Determine the [x, y] coordinate at the center of the cell enclosing the given text.  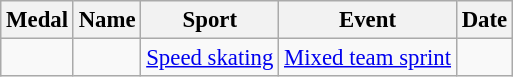
Sport [210, 20]
Name [107, 20]
Speed skating [210, 58]
Event [368, 20]
Mixed team sprint [368, 58]
Medal [38, 20]
Date [484, 20]
